Identify which cell holds the provided text, then report its (x, y) central coordinate. 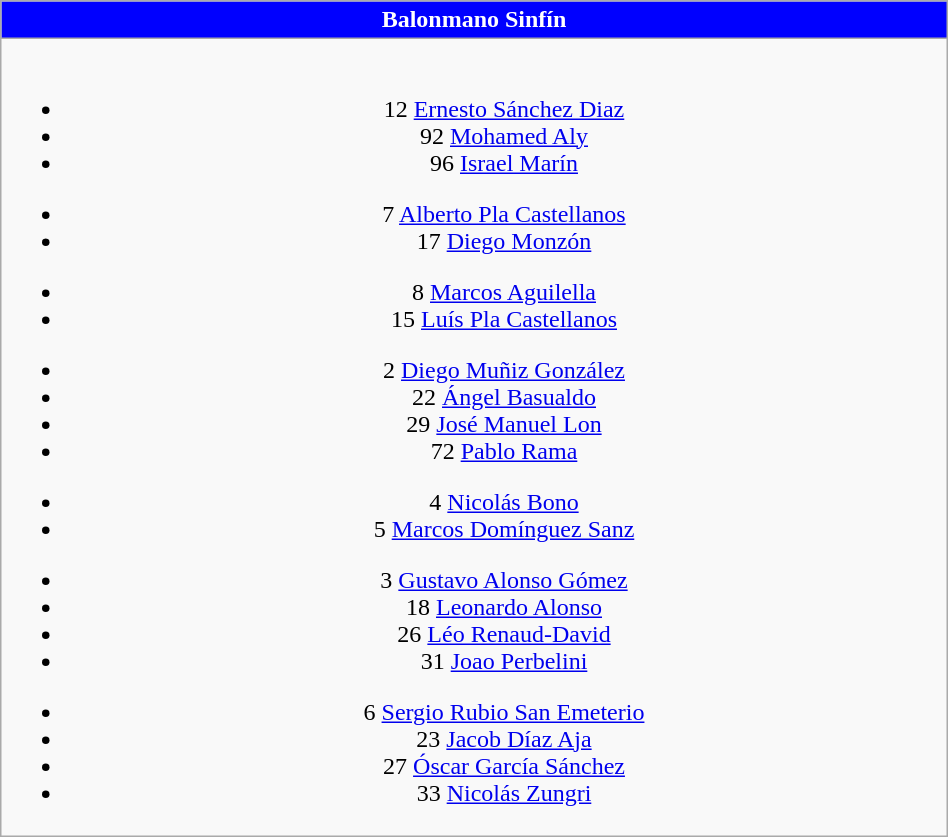
Balonmano Sinfín (474, 20)
